Detect which cell encompasses the target text, then output its (X, Y) center coordinate. 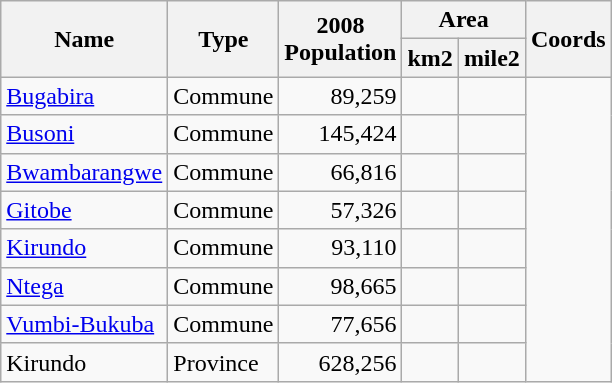
km2 (430, 58)
Bwambarangwe (84, 172)
Type (224, 39)
98,665 (340, 286)
Bugabira (84, 96)
Coords (568, 39)
Busoni (84, 134)
57,326 (340, 210)
Ntega (84, 286)
77,656 (340, 324)
Name (84, 39)
Area (464, 20)
89,259 (340, 96)
mile2 (492, 58)
66,816 (340, 172)
145,424 (340, 134)
Vumbi-Bukuba (84, 324)
Province (224, 362)
Gitobe (84, 210)
2008Population (340, 39)
93,110 (340, 248)
628,256 (340, 362)
